Return [X, Y] of the center of cell containing provided text 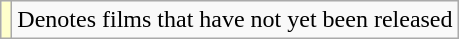
Denotes films that have not yet been released [235, 20]
